Provide the (X, Y) coordinate of the cell's center where the given text is located.  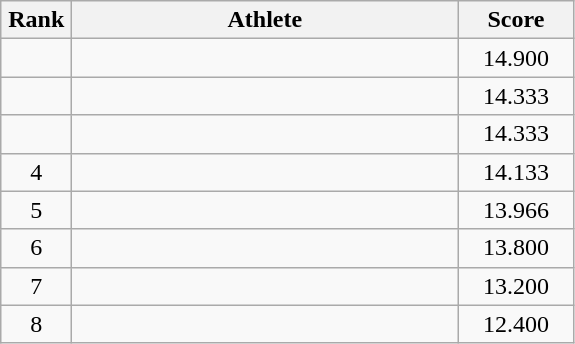
14.133 (516, 172)
7 (36, 286)
Athlete (265, 20)
13.966 (516, 210)
4 (36, 172)
Score (516, 20)
13.200 (516, 286)
12.400 (516, 324)
6 (36, 248)
8 (36, 324)
Rank (36, 20)
14.900 (516, 58)
13.800 (516, 248)
5 (36, 210)
